Scan for the cell matching the given text and deliver its [x, y] coordinate at center. 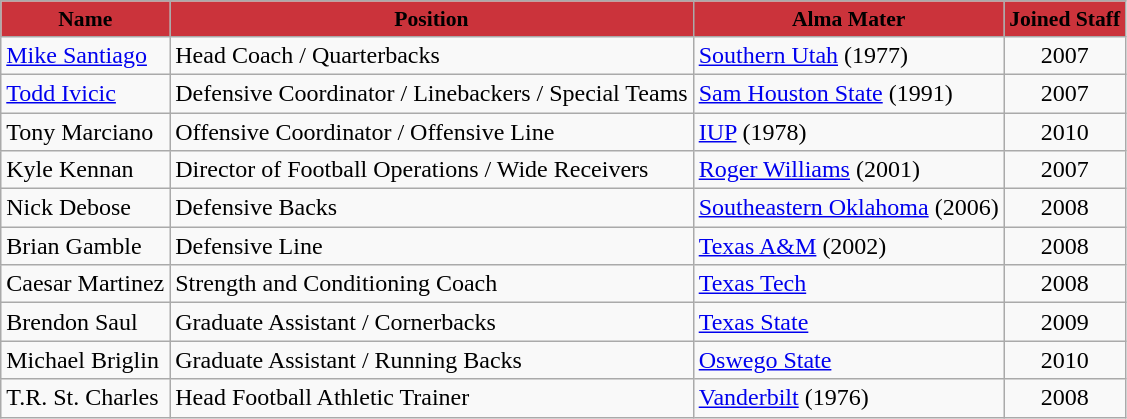
Caesar Martinez [86, 284]
2009 [1064, 322]
IUP (1978) [848, 131]
Brendon Saul [86, 322]
Tony Marciano [86, 131]
Sam Houston State (1991) [848, 93]
Texas A&M (2002) [848, 246]
Southeastern Oklahoma (2006) [848, 208]
Todd Ivicic [86, 93]
Defensive Backs [432, 208]
Southern Utah (1977) [848, 55]
Joined Staff [1064, 19]
Alma Mater [848, 19]
Roger Williams (2001) [848, 170]
Graduate Assistant / Cornerbacks [432, 322]
Graduate Assistant / Running Backs [432, 360]
Kyle Kennan [86, 170]
Vanderbilt (1976) [848, 398]
Head Football Athletic Trainer [432, 398]
Brian Gamble [86, 246]
Defensive Coordinator / Linebackers / Special Teams [432, 93]
Oswego State [848, 360]
Texas Tech [848, 284]
Head Coach / Quarterbacks [432, 55]
Texas State [848, 322]
Michael Briglin [86, 360]
T.R. St. Charles [86, 398]
Position [432, 19]
Nick Debose [86, 208]
Defensive Line [432, 246]
Name [86, 19]
Offensive Coordinator / Offensive Line [432, 131]
Mike Santiago [86, 55]
Strength and Conditioning Coach [432, 284]
Director of Football Operations / Wide Receivers [432, 170]
